Search for the cell housing the specified text and yield its [X, Y] center coordinate. 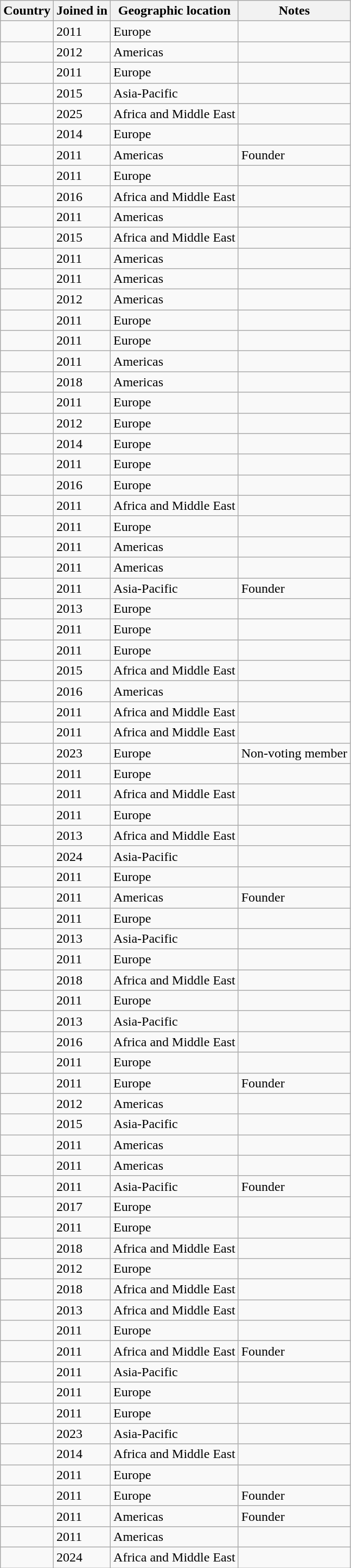
Country [27, 11]
2017 [81, 1207]
Joined in [81, 11]
Geographic location [175, 11]
Non-voting member [294, 753]
Notes [294, 11]
2025 [81, 114]
